Search for the cell housing the specified text and yield its [x, y] center coordinate. 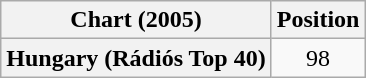
Hungary (Rádiós Top 40) [136, 58]
98 [318, 58]
Chart (2005) [136, 20]
Position [318, 20]
